Find where the given text appears and provide that cell's center as [X, Y] coordinate. 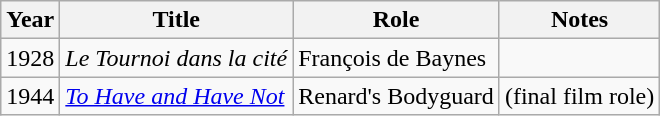
Renard's Bodyguard [396, 96]
François de Baynes [396, 58]
Le Tournoi dans la cité [176, 58]
Year [30, 20]
Role [396, 20]
Notes [579, 20]
To Have and Have Not [176, 96]
(final film role) [579, 96]
1928 [30, 58]
Title [176, 20]
1944 [30, 96]
